Provide the [X, Y] coordinate of the cell's center where the given text is located.  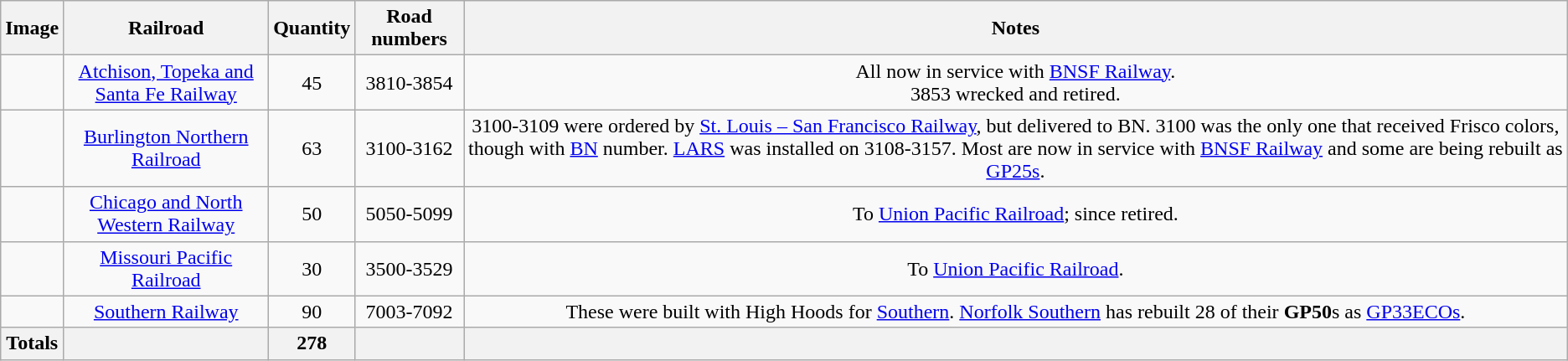
50 [312, 214]
3100-3162 [410, 148]
Image [32, 28]
45 [312, 82]
Southern Railway [166, 312]
Missouri Pacific Railroad [166, 268]
90 [312, 312]
Atchison, Topeka and Santa Fe Railway [166, 82]
Quantity [312, 28]
To Union Pacific Railroad; since retired. [1016, 214]
5050-5099 [410, 214]
All now in service with BNSF Railway.3853 wrecked and retired. [1016, 82]
63 [312, 148]
Railroad [166, 28]
3500-3529 [410, 268]
278 [312, 343]
30 [312, 268]
Road numbers [410, 28]
Totals [32, 343]
7003-7092 [410, 312]
These were built with High Hoods for Southern. Norfolk Southern has rebuilt 28 of their GP50s as GP33ECOs. [1016, 312]
Chicago and North Western Railway [166, 214]
3810-3854 [410, 82]
Burlington Northern Railroad [166, 148]
To Union Pacific Railroad. [1016, 268]
Notes [1016, 28]
